Find where the given text appears and provide that cell's center as [X, Y] coordinate. 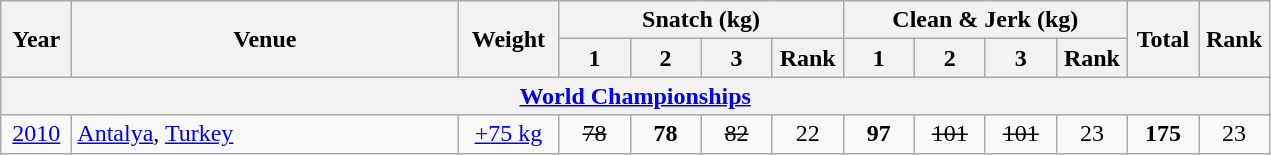
Venue [265, 39]
82 [736, 134]
Snatch (kg) [701, 20]
World Championships [636, 96]
Clean & Jerk (kg) [985, 20]
22 [808, 134]
+75 kg [508, 134]
Antalya, Turkey [265, 134]
97 [878, 134]
2010 [36, 134]
Total [1162, 39]
Weight [508, 39]
Year [36, 39]
175 [1162, 134]
